From the cell containing the given text, extract its center point as (x, y) coordinate. 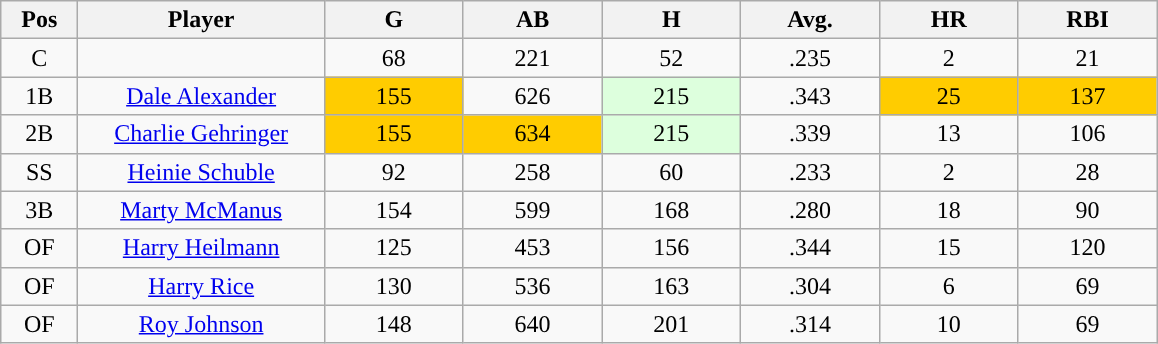
221 (532, 58)
201 (672, 324)
Marty McManus (202, 210)
Roy Johnson (202, 324)
13 (948, 134)
536 (532, 286)
.235 (810, 58)
137 (1088, 96)
599 (532, 210)
Avg. (810, 20)
.233 (810, 172)
92 (394, 172)
.343 (810, 96)
453 (532, 248)
H (672, 20)
156 (672, 248)
6 (948, 286)
Harry Heilmann (202, 248)
Dale Alexander (202, 96)
Player (202, 20)
1B (40, 96)
28 (1088, 172)
.314 (810, 324)
HR (948, 20)
Pos (40, 20)
634 (532, 134)
125 (394, 248)
Harry Rice (202, 286)
3B (40, 210)
90 (1088, 210)
G (394, 20)
21 (1088, 58)
Charlie Gehringer (202, 134)
15 (948, 248)
168 (672, 210)
68 (394, 58)
2B (40, 134)
.339 (810, 134)
148 (394, 324)
RBI (1088, 20)
106 (1088, 134)
.344 (810, 248)
626 (532, 96)
258 (532, 172)
Heinie Schuble (202, 172)
163 (672, 286)
154 (394, 210)
C (40, 58)
130 (394, 286)
640 (532, 324)
120 (1088, 248)
AB (532, 20)
10 (948, 324)
25 (948, 96)
.280 (810, 210)
.304 (810, 286)
18 (948, 210)
60 (672, 172)
SS (40, 172)
52 (672, 58)
